Scan for the cell matching the given text and deliver its [x, y] coordinate at center. 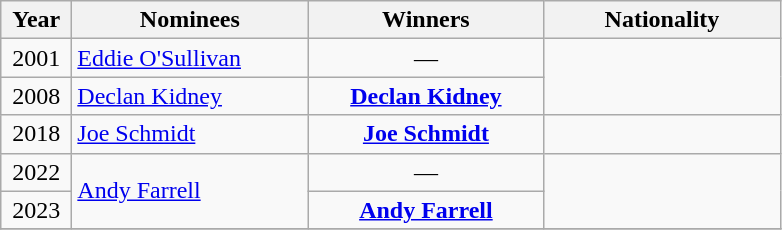
Nationality [662, 20]
2018 [36, 134]
2008 [36, 96]
2022 [36, 172]
Winners [426, 20]
Year [36, 20]
2001 [36, 58]
Nominees [190, 20]
Eddie O'Sullivan [190, 58]
2023 [36, 210]
